Locate the cell with the specified text and output its [x, y] center coordinate. 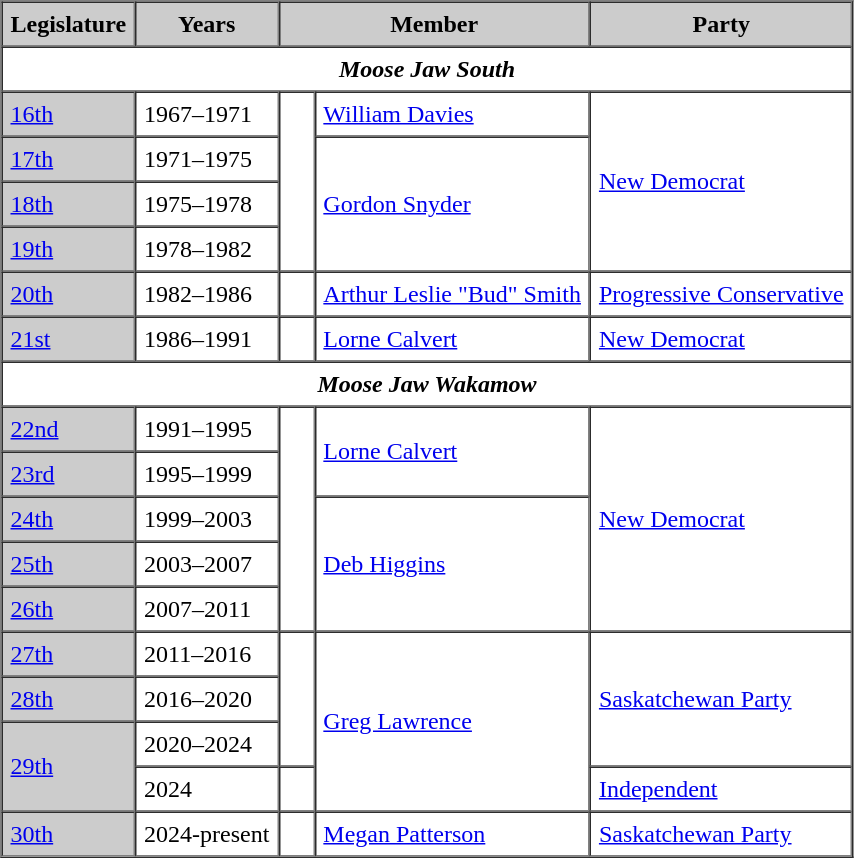
24th [69, 518]
1971–1975 [206, 158]
2020–2024 [206, 744]
Moose Jaw South [428, 68]
30th [69, 834]
Years [206, 24]
Legislature [69, 24]
1967–1971 [206, 114]
2024-present [206, 834]
16th [69, 114]
18th [69, 204]
1978–1982 [206, 248]
27th [69, 654]
Independent [722, 788]
1995–1999 [206, 474]
2007–2011 [206, 608]
1975–1978 [206, 204]
20th [69, 294]
1999–2003 [206, 518]
26th [69, 608]
Megan Patterson [452, 834]
Progressive Conservative [722, 294]
19th [69, 248]
1986–1991 [206, 338]
William Davies [452, 114]
Greg Lawrence [452, 722]
Party [722, 24]
Member [434, 24]
25th [69, 564]
Arthur Leslie "Bud" Smith [452, 294]
2016–2020 [206, 698]
2024 [206, 788]
17th [69, 158]
2011–2016 [206, 654]
22nd [69, 428]
2003–2007 [206, 564]
1982–1986 [206, 294]
23rd [69, 474]
Gordon Snyder [452, 204]
1991–1995 [206, 428]
28th [69, 698]
Moose Jaw Wakamow [428, 384]
Deb Higgins [452, 564]
21st [69, 338]
29th [69, 767]
